Identify which cell holds the provided text, then report its [x, y] central coordinate. 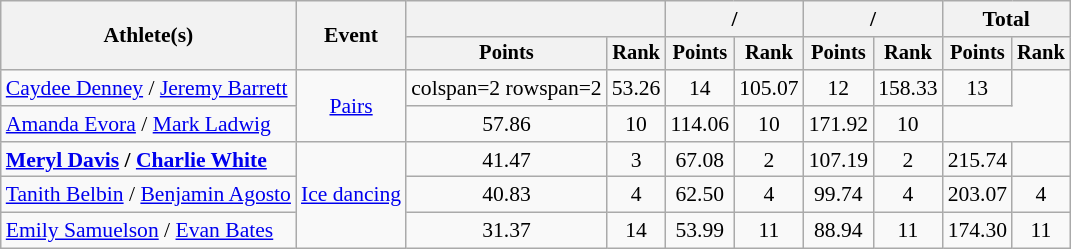
105.07 [768, 88]
158.33 [908, 88]
107.19 [838, 160]
53.26 [636, 88]
31.37 [506, 231]
colspan=2 rowspan=2 [506, 88]
3 [636, 160]
Emily Samuelson / Evan Bates [148, 231]
Amanda Evora / Mark Ladwig [148, 124]
88.94 [838, 231]
57.86 [506, 124]
114.06 [700, 124]
174.30 [978, 231]
99.74 [838, 195]
62.50 [700, 195]
215.74 [978, 160]
41.47 [506, 160]
40.83 [506, 195]
67.08 [700, 160]
Ice dancing [351, 196]
13 [978, 88]
Total [1006, 19]
Caydee Denney / Jeremy Barrett [148, 88]
12 [838, 88]
Meryl Davis / Charlie White [148, 160]
53.99 [700, 231]
203.07 [978, 195]
Pairs [351, 106]
Athlete(s) [148, 36]
Tanith Belbin / Benjamin Agosto [148, 195]
Event [351, 36]
171.92 [838, 124]
